Pinpoint the cell where the given text exists, returning its (x, y) midpoint coordinate. 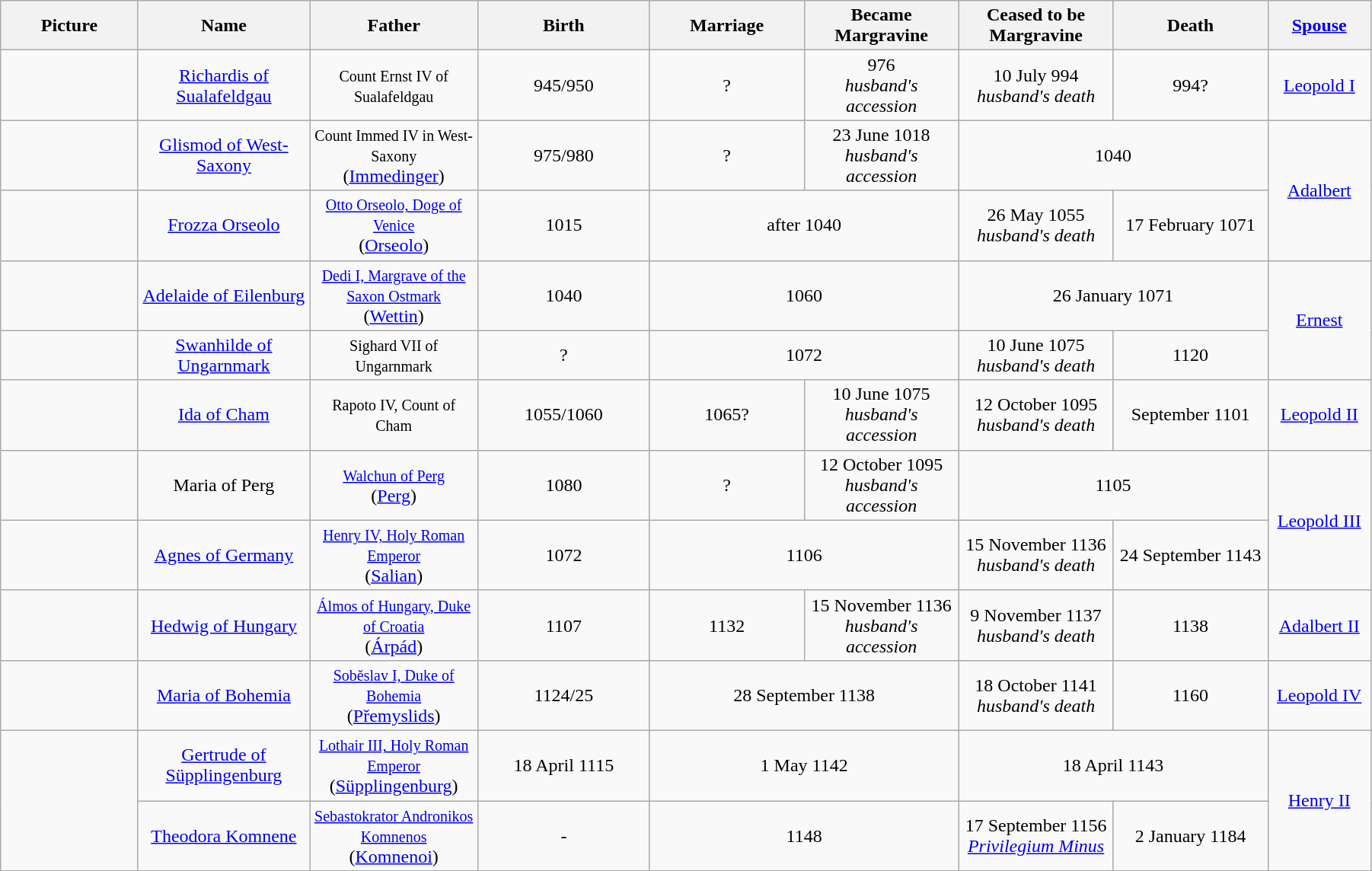
Marriage (726, 26)
Leopold IV (1319, 695)
Frozza Orseolo (224, 225)
976husband's accession (882, 85)
Adelaide of Eilenburg (224, 295)
1105 (1113, 485)
26 January 1071 (1113, 295)
Adalbert II (1319, 625)
12 October 1095husband's death (1035, 415)
Death (1191, 26)
18 April 1143 (1113, 765)
Hedwig of Hungary (224, 625)
15 November 1136husband's accession (882, 625)
1080 (564, 485)
Soběslav I, Duke of Bohemia(Přemyslids) (394, 695)
Glismod of West-Saxony (224, 155)
1124/25 (564, 695)
10 July 994husband's death (1035, 85)
24 September 1143 (1191, 555)
Lothair III, Holy Roman Emperor(Süpplingenburg) (394, 765)
10 June 1075husband's accession (882, 415)
975/980 (564, 155)
Birth (564, 26)
Spouse (1319, 26)
15 November 1136husband's death (1035, 555)
17 February 1071 (1191, 225)
Sebastokrator Andronikos Komnenos(Komnenoi) (394, 836)
Henry IV, Holy Roman Emperor(Salian) (394, 555)
1060 (804, 295)
Henry II (1319, 800)
September 1101 (1191, 415)
Rapoto IV, Count of Cham (394, 415)
Ida of Cham (224, 415)
Sighard VII of Ungarnmark (394, 355)
1065? (726, 415)
Otto Orseolo, Doge of Venice(Orseolo) (394, 225)
23 June 1018husband's accession (882, 155)
Dedi I, Margrave of the Saxon Ostmark(Wettin) (394, 295)
1138 (1191, 625)
18 October 1141husband's death (1035, 695)
1160 (1191, 695)
Theodora Komnene (224, 836)
Ernest (1319, 320)
1055/1060 (564, 415)
10 June 1075husband's death (1035, 355)
1148 (804, 836)
Name (224, 26)
Walchun of Perg(Perg) (394, 485)
Maria of Bohemia (224, 695)
Adalbert (1319, 190)
26 May 1055husband's death (1035, 225)
1132 (726, 625)
1107 (564, 625)
Maria of Perg (224, 485)
Álmos of Hungary, Duke of Croatia(Árpád) (394, 625)
Swanhilde of Ungarnmark (224, 355)
12 October 1095husband's accession (882, 485)
Richardis of Sualafeldgau (224, 85)
Father (394, 26)
Became Margravine (882, 26)
Leopold I (1319, 85)
28 September 1138 (804, 695)
9 November 1137husband's death (1035, 625)
1106 (804, 555)
after 1040 (804, 225)
Count Ernst IV of Sualafeldgau (394, 85)
Picture (69, 26)
- (564, 836)
1 May 1142 (804, 765)
2 January 1184 (1191, 836)
Count Immed IV in West-Saxony(Immedinger) (394, 155)
17 September 1156Privilegium Minus (1035, 836)
Agnes of Germany (224, 555)
Ceased to be Margravine (1035, 26)
Gertrude of Süpplingenburg (224, 765)
1120 (1191, 355)
1015 (564, 225)
Leopold III (1319, 520)
994? (1191, 85)
945/950 (564, 85)
18 April 1115 (564, 765)
Leopold II (1319, 415)
